Output the [x, y] coordinate of the center of the cell containing the given text.  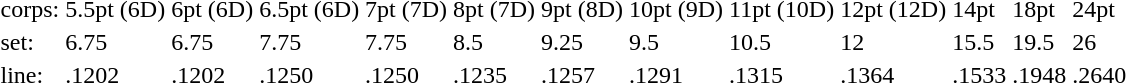
9.5 [676, 42]
15.5 [980, 42]
12 [894, 42]
8.5 [494, 42]
9.25 [582, 42]
19.5 [1040, 42]
10.5 [782, 42]
